Determine the [x, y] coordinate at the center of the cell enclosing the given text.  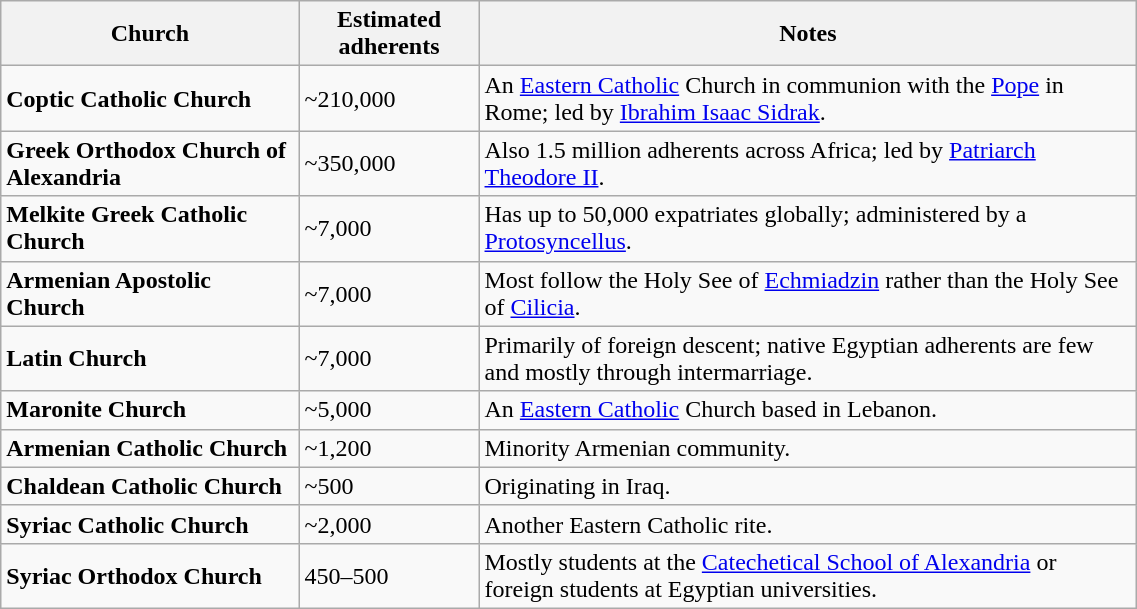
Syriac Catholic Church [150, 524]
Primarily of foreign descent; native Egyptian adherents are few and mostly through intermarriage. [808, 358]
Minority Armenian community. [808, 448]
~1,200 [389, 448]
Coptic Catholic Church [150, 98]
Another Eastern Catholic rite. [808, 524]
Syriac Orthodox Church [150, 576]
~210,000 [389, 98]
Greek Orthodox Church of Alexandria [150, 164]
An Eastern Catholic Church based in Lebanon. [808, 410]
Notes [808, 34]
An Eastern Catholic Church in communion with the Pope in Rome; led by Ibrahim Isaac Sidrak. [808, 98]
Armenian Apostolic Church [150, 294]
Also 1.5 million adherents across Africa; led by Patriarch Theodore II. [808, 164]
Armenian Catholic Church [150, 448]
~350,000 [389, 164]
Mostly students at the Catechetical School of Alexandria or foreign students at Egyptian universities. [808, 576]
~5,000 [389, 410]
Latin Church [150, 358]
Estimated adherents [389, 34]
Church [150, 34]
Has up to 50,000 expatriates globally; administered by a Protosyncellus. [808, 228]
~500 [389, 486]
Originating in Iraq. [808, 486]
Melkite Greek Catholic Church [150, 228]
Maronite Church [150, 410]
Chaldean Catholic Church [150, 486]
450–500 [389, 576]
Most follow the Holy See of Echmiadzin rather than the Holy See of Cilicia. [808, 294]
~2,000 [389, 524]
